Locate the cell with the specified text and output its (X, Y) center coordinate. 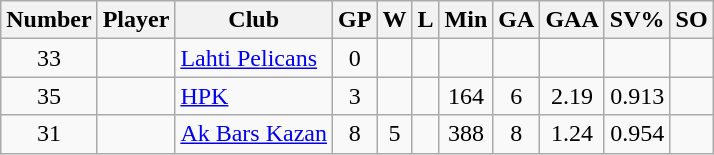
6 (516, 96)
SV% (637, 20)
3 (355, 96)
L (426, 20)
Number (49, 20)
0.954 (637, 134)
Club (254, 20)
HPK (254, 96)
GAA (572, 20)
GP (355, 20)
388 (466, 134)
2.19 (572, 96)
1.24 (572, 134)
0.913 (637, 96)
Lahti Pelicans (254, 58)
31 (49, 134)
164 (466, 96)
0 (355, 58)
Player (136, 20)
33 (49, 58)
Ak Bars Kazan (254, 134)
SO (692, 20)
5 (394, 134)
Min (466, 20)
35 (49, 96)
GA (516, 20)
W (394, 20)
